Extract the (x, y) coordinate from the center of the cell holding the provided text.  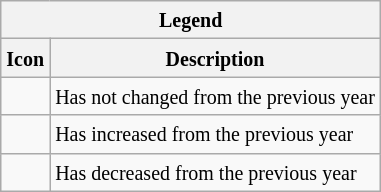
Has not changed from the previous year (216, 96)
Description (216, 58)
Legend (191, 20)
Icon (26, 58)
Has increased from the previous year (216, 134)
Has decreased from the previous year (216, 172)
